Return the (X, Y) coordinate for the center point of the cell that contains the specified text.  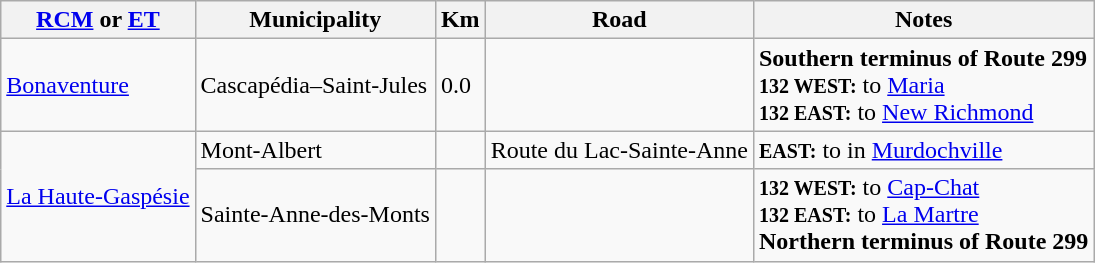
La Haute-Gaspésie (98, 196)
132 WEST: to Cap-Chat 132 EAST: to La Martre Northern terminus of Route 299 (923, 215)
EAST: to in Murdochville (923, 150)
Mont-Albert (315, 150)
RCM or ET (98, 20)
Notes (923, 20)
Road (619, 20)
Cascapédia–Saint-Jules (315, 85)
Sainte-Anne-des-Monts (315, 215)
Km (460, 20)
0.0 (460, 85)
Southern terminus of Route 299 132 WEST: to Maria 132 EAST: to New Richmond (923, 85)
Bonaventure (98, 85)
Municipality (315, 20)
Route du Lac-Sainte-Anne (619, 150)
